Search for the cell housing the specified text and yield its (X, Y) center coordinate. 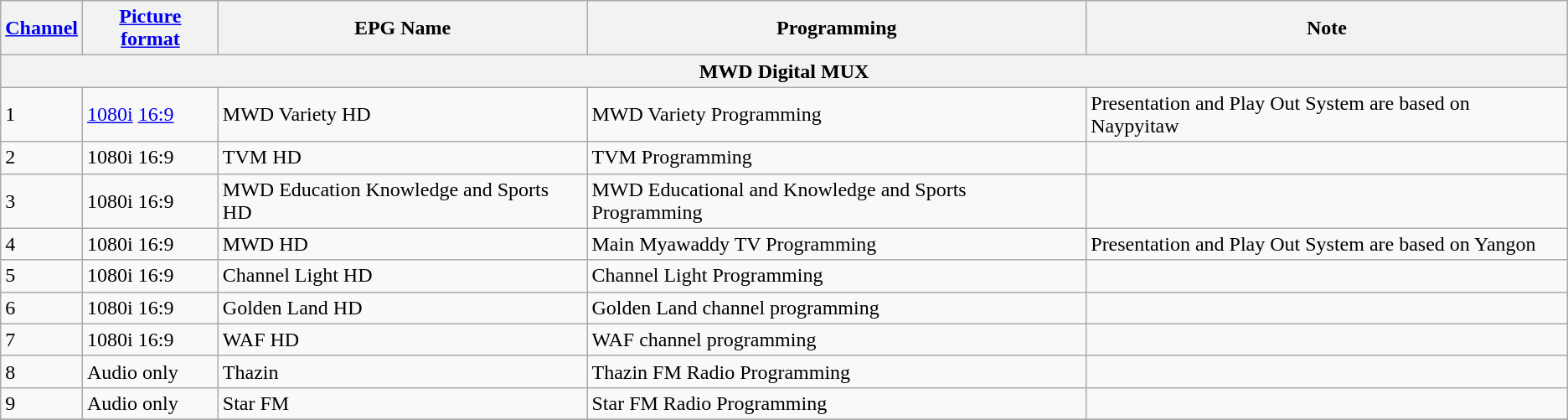
WAF channel programming (837, 340)
Main Myawaddy TV Programming (837, 244)
Thazin FM Radio Programming (837, 371)
6 (42, 308)
MWD Educational and Knowledge and Sports Programming (837, 201)
MWD Education Knowledge and Sports HD (402, 201)
MWD HD (402, 244)
MWD Variety Programming (837, 114)
9 (42, 403)
Golden Land HD (402, 308)
Presentation and Play Out System are based on Naypyitaw (1327, 114)
Star FM Radio Programming (837, 403)
Picture format (151, 29)
5 (42, 276)
8 (42, 371)
Star FM (402, 403)
MWD Variety HD (402, 114)
Programming (837, 29)
Channel Light HD (402, 276)
7 (42, 340)
Thazin (402, 371)
TVM Programming (837, 158)
TVM HD (402, 158)
Presentation and Play Out System are based on Yangon (1327, 244)
2 (42, 158)
MWD Digital MUX (784, 71)
1 (42, 114)
Golden Land channel programming (837, 308)
Channel Light Programming (837, 276)
4 (42, 244)
WAF HD (402, 340)
Note (1327, 29)
EPG Name (402, 29)
Channel (42, 29)
3 (42, 201)
